Pinpoint the cell where the given text exists, returning its [x, y] midpoint coordinate. 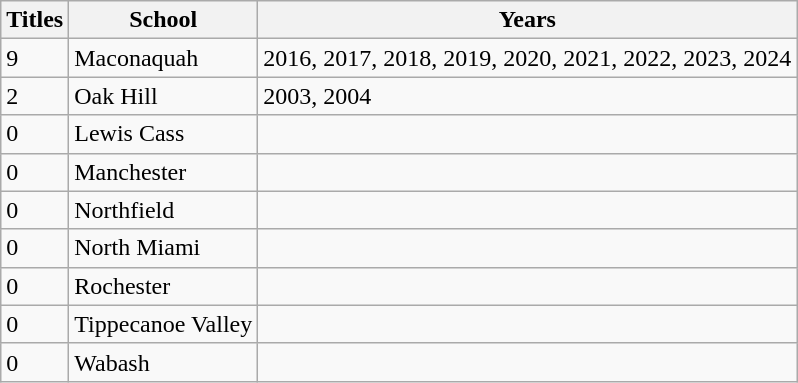
Tippecanoe Valley [164, 324]
North Miami [164, 248]
Northfield [164, 210]
School [164, 20]
Oak Hill [164, 96]
2016, 2017, 2018, 2019, 2020, 2021, 2022, 2023, 2024 [528, 58]
2003, 2004 [528, 96]
Titles [35, 20]
Maconaquah [164, 58]
Wabash [164, 362]
Manchester [164, 172]
Lewis Cass [164, 134]
9 [35, 58]
Rochester [164, 286]
2 [35, 96]
Years [528, 20]
